Identify which cell holds the provided text, then report its [x, y] central coordinate. 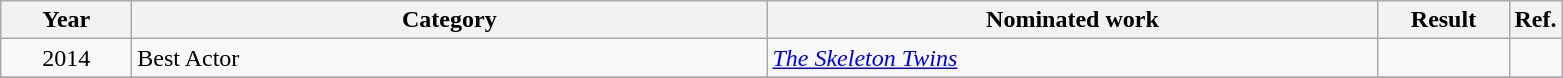
2014 [66, 58]
The Skeleton Twins [1072, 58]
Year [66, 20]
Category [450, 20]
Ref. [1536, 20]
Nominated work [1072, 20]
Best Actor [450, 58]
Result [1444, 20]
